Capture the cell that displays the provided text and extract its [X, Y] central coordinate. 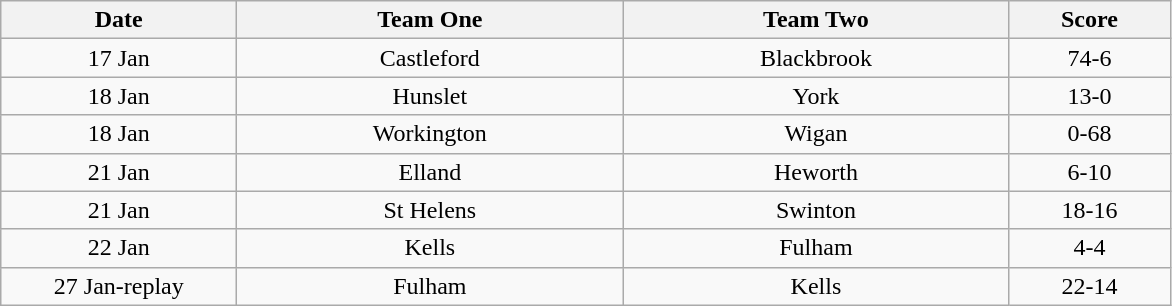
27 Jan-replay [119, 286]
Heworth [816, 172]
Wigan [816, 134]
74-6 [1090, 58]
6-10 [1090, 172]
Swinton [816, 210]
22-14 [1090, 286]
Team Two [816, 20]
Date [119, 20]
4-4 [1090, 248]
Workington [430, 134]
Score [1090, 20]
Castleford [430, 58]
Blackbrook [816, 58]
St Helens [430, 210]
18-16 [1090, 210]
17 Jan [119, 58]
Elland [430, 172]
22 Jan [119, 248]
Team One [430, 20]
Hunslet [430, 96]
0-68 [1090, 134]
13-0 [1090, 96]
York [816, 96]
